Return (X, Y) of the center of cell containing provided text 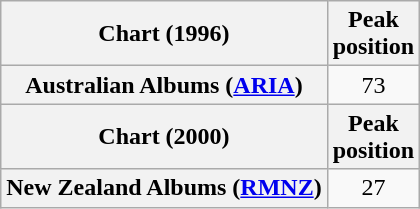
New Zealand Albums (RMNZ) (164, 188)
27 (373, 188)
Chart (1996) (164, 34)
73 (373, 85)
Chart (2000) (164, 136)
Australian Albums (ARIA) (164, 85)
